Pinpoint the cell where the given text exists, returning its (X, Y) midpoint coordinate. 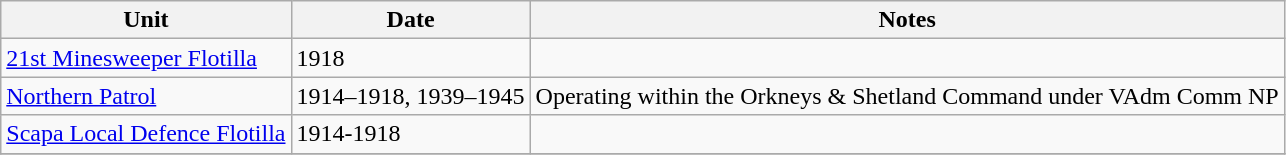
21st Minesweeper Flotilla (146, 58)
1918 (410, 58)
Notes (907, 20)
Date (410, 20)
1914–1918, 1939–1945 (410, 96)
Operating within the Orkneys & Shetland Command under VAdm Comm NP (907, 96)
Northern Patrol (146, 96)
Unit (146, 20)
1914-1918 (410, 134)
Scapa Local Defence Flotilla (146, 134)
